Search for the cell housing the specified text and yield its (X, Y) center coordinate. 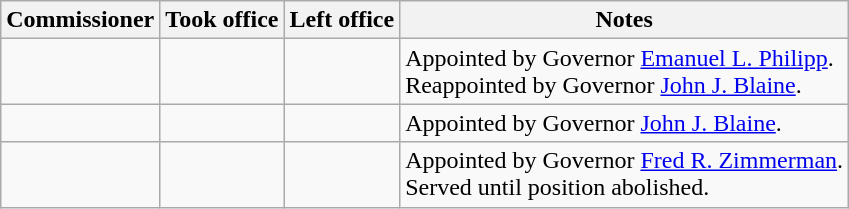
Appointed by Governor John J. Blaine. (624, 123)
Appointed by Governor Emanuel L. Philipp.Reappointed by Governor John J. Blaine. (624, 72)
Left office (342, 20)
Commissioner (80, 20)
Took office (222, 20)
Notes (624, 20)
Appointed by Governor Fred R. Zimmerman.Served until position abolished. (624, 174)
